Pinpoint the cell where the given text exists, returning its [x, y] midpoint coordinate. 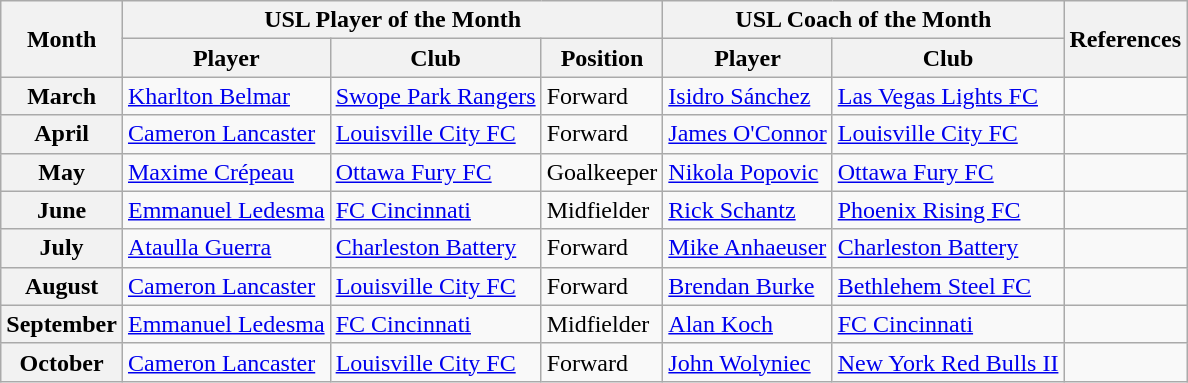
Month [62, 39]
Position [602, 58]
June [62, 210]
October [62, 362]
New York Red Bulls II [948, 362]
Brendan Burke [748, 286]
James O'Connor [748, 134]
Nikola Popovic [748, 172]
March [62, 96]
August [62, 286]
References [1126, 39]
USL Coach of the Month [864, 20]
Isidro Sánchez [748, 96]
Kharlton Belmar [226, 96]
Bethlehem Steel FC [948, 286]
Rick Schantz [748, 210]
Alan Koch [748, 324]
Maxime Crépeau [226, 172]
Goalkeeper [602, 172]
Las Vegas Lights FC [948, 96]
July [62, 248]
May [62, 172]
Mike Anhaeuser [748, 248]
April [62, 134]
John Wolyniec [748, 362]
Phoenix Rising FC [948, 210]
USL Player of the Month [392, 20]
Ataulla Guerra [226, 248]
September [62, 324]
Swope Park Rangers [436, 96]
